Return the [x, y] coordinate for the center point of the cell that contains the specified text.  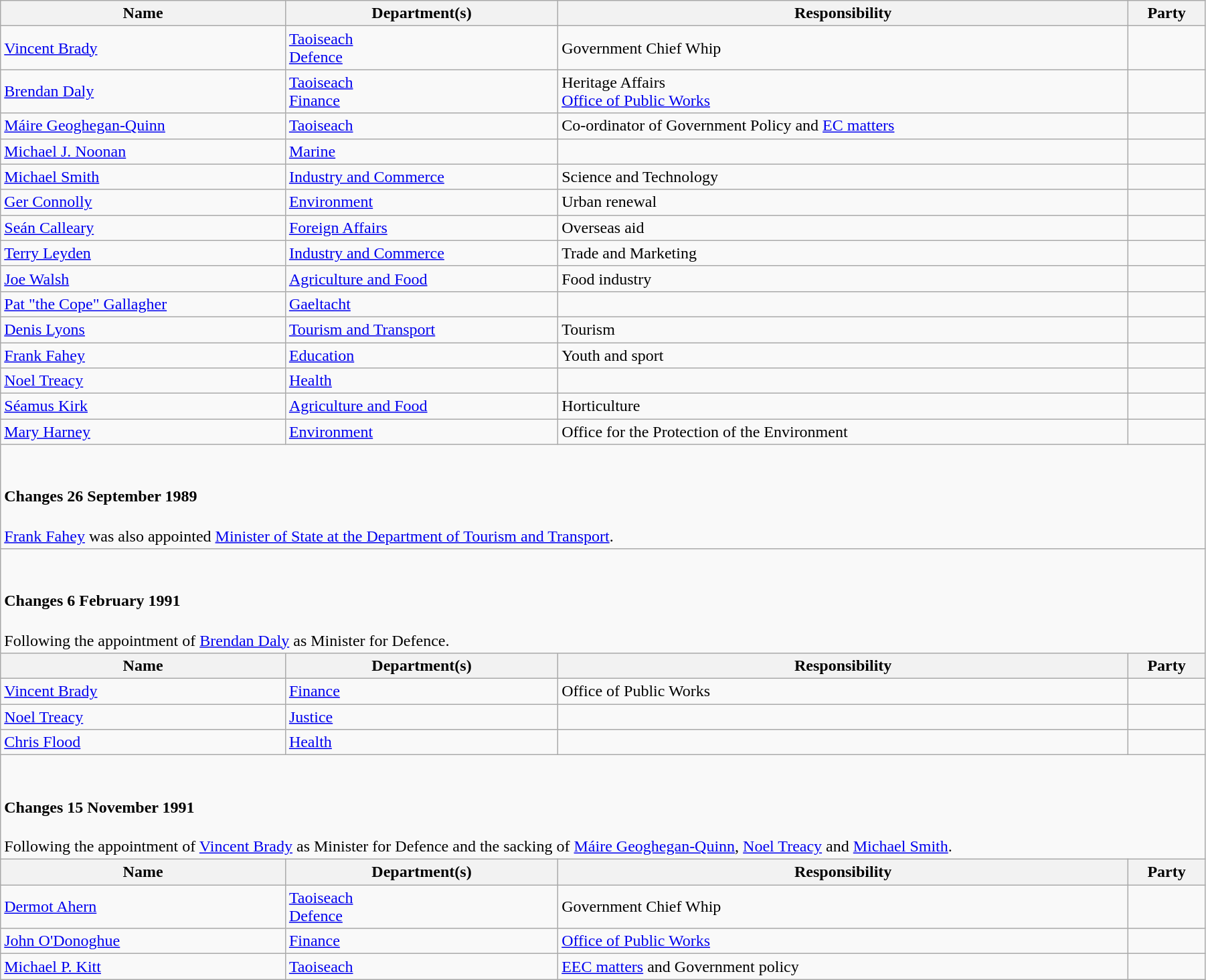
Michael J. Noonan [143, 151]
Máire Geoghegan-Quinn [143, 126]
Denis Lyons [143, 329]
EEC matters and Government policy [843, 967]
Food industry [843, 278]
Urban renewal [843, 202]
Tourism and Transport [422, 329]
Ger Connolly [143, 202]
Séamus Kirk [143, 406]
TaoiseachFinance [422, 91]
Chris Flood [143, 742]
Science and Technology [843, 177]
Co-ordinator of Government Policy and EC matters [843, 126]
Michael P. Kitt [143, 967]
Changes 6 February 1991Following the appointment of Brendan Daly as Minister for Defence. [603, 601]
Tourism [843, 329]
Gaeltacht [422, 304]
Joe Walsh [143, 278]
Mary Harney [143, 432]
Justice [422, 717]
Michael Smith [143, 177]
Pat "the Cope" Gallagher [143, 304]
Frank Fahey [143, 355]
Youth and sport [843, 355]
Office for the Protection of the Environment [843, 432]
Changes 26 September 1989Frank Fahey was also appointed Minister of State at the Department of Tourism and Transport. [603, 497]
Seán Calleary [143, 228]
Overseas aid [843, 228]
Education [422, 355]
John O'Donoghue [143, 941]
Heritage AffairsOffice of Public Works [843, 91]
Brendan Daly [143, 91]
Dermot Ahern [143, 906]
Foreign Affairs [422, 228]
Marine [422, 151]
Terry Leyden [143, 253]
Trade and Marketing [843, 253]
Horticulture [843, 406]
